Scan for the cell matching the given text and deliver its (x, y) coordinate at center. 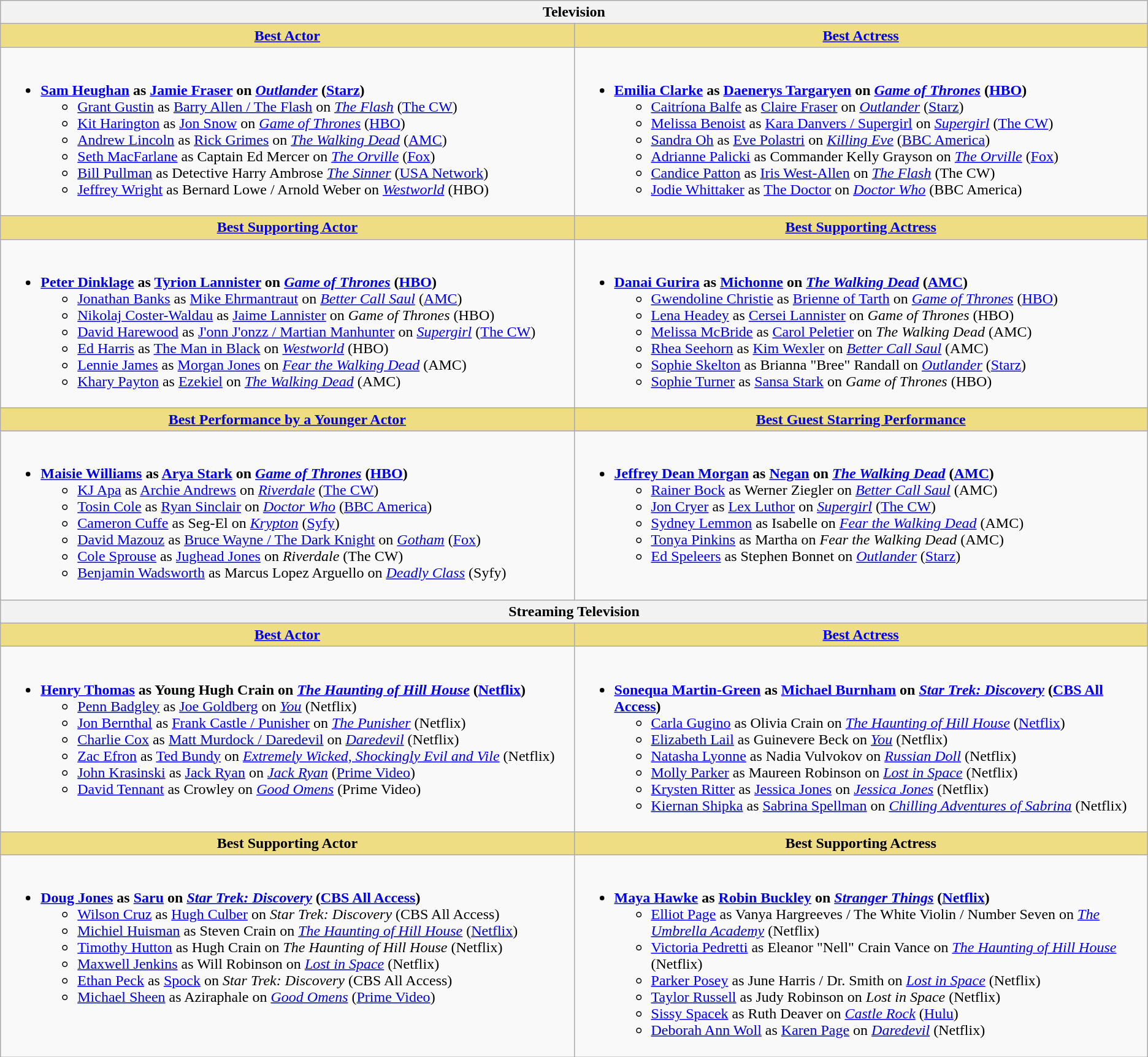
Television (574, 12)
Streaming Television (574, 611)
Best Guest Starring Performance (861, 419)
Best Performance by a Younger Actor (287, 419)
